Return [x, y] of the center of cell containing provided text 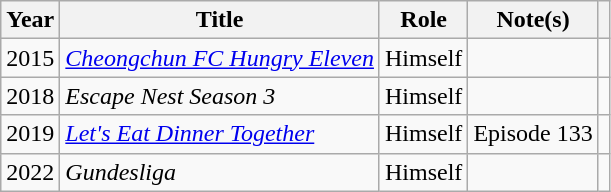
2018 [30, 96]
Title [220, 20]
Role [423, 20]
Let's Eat Dinner Together [220, 134]
Note(s) [533, 20]
2019 [30, 134]
Cheongchun FC Hungry Eleven [220, 58]
Year [30, 20]
Escape Nest Season 3 [220, 96]
Episode 133 [533, 134]
2022 [30, 172]
2015 [30, 58]
Gundesliga [220, 172]
